Provide the (X, Y) coordinate of the cell's center where the given text is located.  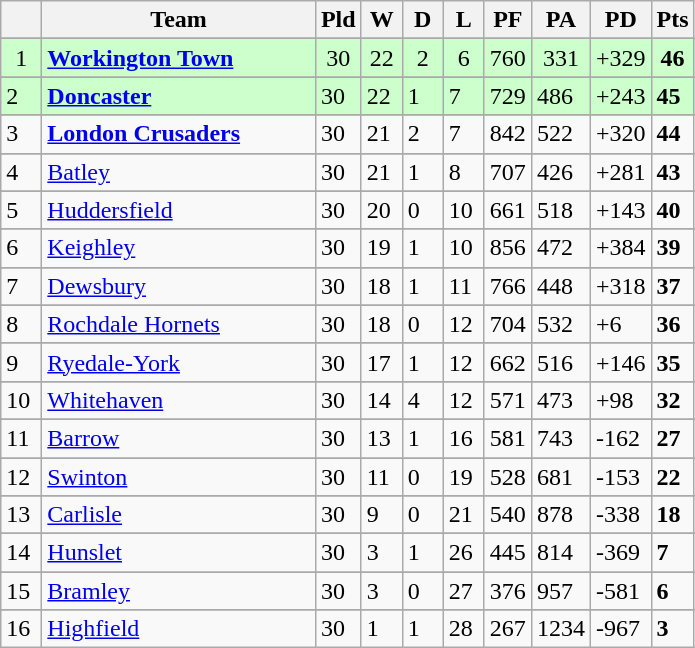
Rochdale Hornets (179, 324)
Dewsbury (179, 286)
814 (560, 553)
44 (672, 134)
661 (508, 210)
267 (508, 629)
Batley (179, 172)
743 (560, 438)
Workington Town (179, 58)
Hunslet (179, 553)
Huddersfield (179, 210)
522 (560, 134)
Team (179, 20)
760 (508, 58)
662 (508, 362)
707 (508, 172)
L (464, 20)
1234 (560, 629)
Keighley (179, 248)
39 (672, 248)
376 (508, 591)
448 (560, 286)
Ryedale-York (179, 362)
Barrow (179, 438)
571 (508, 400)
Pts (672, 20)
540 (508, 515)
878 (560, 515)
-369 (620, 553)
28 (464, 629)
W (382, 20)
37 (672, 286)
+143 (620, 210)
-967 (620, 629)
518 (560, 210)
704 (508, 324)
Pld (338, 20)
331 (560, 58)
729 (508, 96)
445 (508, 553)
581 (508, 438)
426 (560, 172)
842 (508, 134)
5 (22, 210)
528 (508, 477)
Whitehaven (179, 400)
-162 (620, 438)
Swinton (179, 477)
15 (22, 591)
20 (382, 210)
473 (560, 400)
PA (560, 20)
957 (560, 591)
32 (672, 400)
Bramley (179, 591)
856 (508, 248)
+98 (620, 400)
17 (382, 362)
-581 (620, 591)
+384 (620, 248)
+146 (620, 362)
26 (464, 553)
+281 (620, 172)
681 (560, 477)
43 (672, 172)
+320 (620, 134)
516 (560, 362)
PD (620, 20)
Carlisle (179, 515)
46 (672, 58)
D (422, 20)
+318 (620, 286)
PF (508, 20)
36 (672, 324)
-338 (620, 515)
London Crusaders (179, 134)
Doncaster (179, 96)
766 (508, 286)
486 (560, 96)
35 (672, 362)
40 (672, 210)
-153 (620, 477)
+6 (620, 324)
+329 (620, 58)
+243 (620, 96)
45 (672, 96)
472 (560, 248)
Highfield (179, 629)
532 (560, 324)
